Determine the (x, y) coordinate at the center of the cell enclosing the given text.  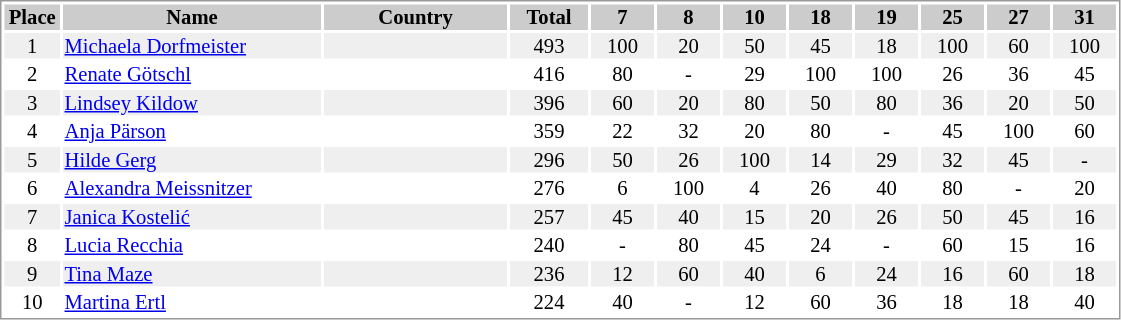
31 (1084, 17)
Anja Pärson (192, 131)
27 (1018, 17)
9 (32, 274)
Janica Kostelić (192, 217)
Country (416, 17)
14 (820, 160)
Martina Ertl (192, 303)
1 (32, 46)
Renate Götschl (192, 75)
396 (549, 103)
359 (549, 131)
224 (549, 303)
236 (549, 274)
Hilde Gerg (192, 160)
3 (32, 103)
276 (549, 189)
5 (32, 160)
22 (622, 131)
Name (192, 17)
Tina Maze (192, 274)
Michaela Dorfmeister (192, 46)
416 (549, 75)
Total (549, 17)
25 (952, 17)
296 (549, 160)
Alexandra Meissnitzer (192, 189)
Lucia Recchia (192, 245)
19 (886, 17)
493 (549, 46)
2 (32, 75)
240 (549, 245)
Place (32, 17)
257 (549, 217)
Lindsey Kildow (192, 103)
